Locate the cell with the specified text and output its [X, Y] center coordinate. 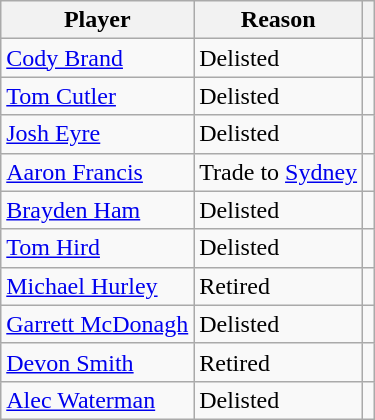
Alec Waterman [98, 400]
Garrett McDonagh [98, 324]
Reason [278, 20]
Michael Hurley [98, 286]
Player [98, 20]
Brayden Ham [98, 210]
Josh Eyre [98, 134]
Tom Cutler [98, 96]
Devon Smith [98, 362]
Aaron Francis [98, 172]
Trade to Sydney [278, 172]
Tom Hird [98, 248]
Cody Brand [98, 58]
